Identify which cell holds the provided text, then report its [X, Y] central coordinate. 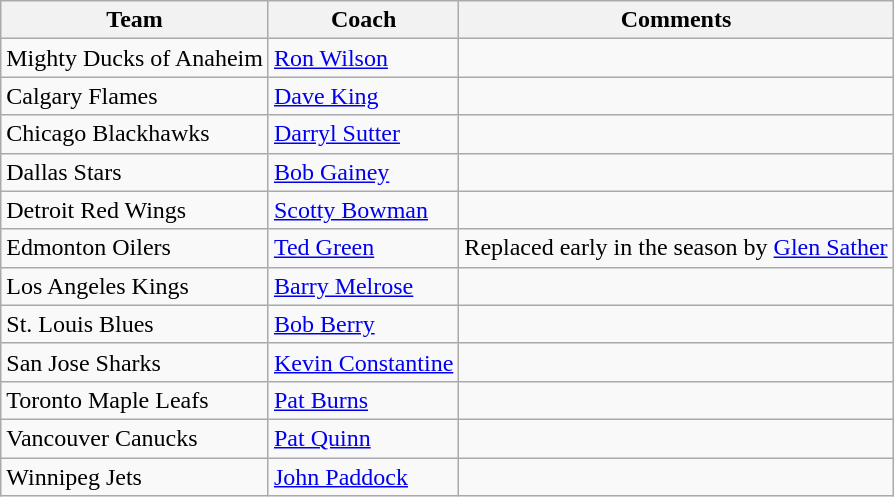
Darryl Sutter [363, 134]
Bob Berry [363, 324]
Pat Quinn [363, 438]
Coach [363, 20]
Los Angeles Kings [135, 286]
Replaced early in the season by Glen Sather [676, 248]
Scotty Bowman [363, 210]
Calgary Flames [135, 96]
Team [135, 20]
Vancouver Canucks [135, 438]
Edmonton Oilers [135, 248]
Ted Green [363, 248]
Kevin Constantine [363, 362]
Ron Wilson [363, 58]
San Jose Sharks [135, 362]
Chicago Blackhawks [135, 134]
Comments [676, 20]
Winnipeg Jets [135, 477]
St. Louis Blues [135, 324]
Toronto Maple Leafs [135, 400]
Dave King [363, 96]
Pat Burns [363, 400]
Mighty Ducks of Anaheim [135, 58]
Dallas Stars [135, 172]
Bob Gainey [363, 172]
Detroit Red Wings [135, 210]
Barry Melrose [363, 286]
John Paddock [363, 477]
